Detect which cell encompasses the target text, then output its (X, Y) center coordinate. 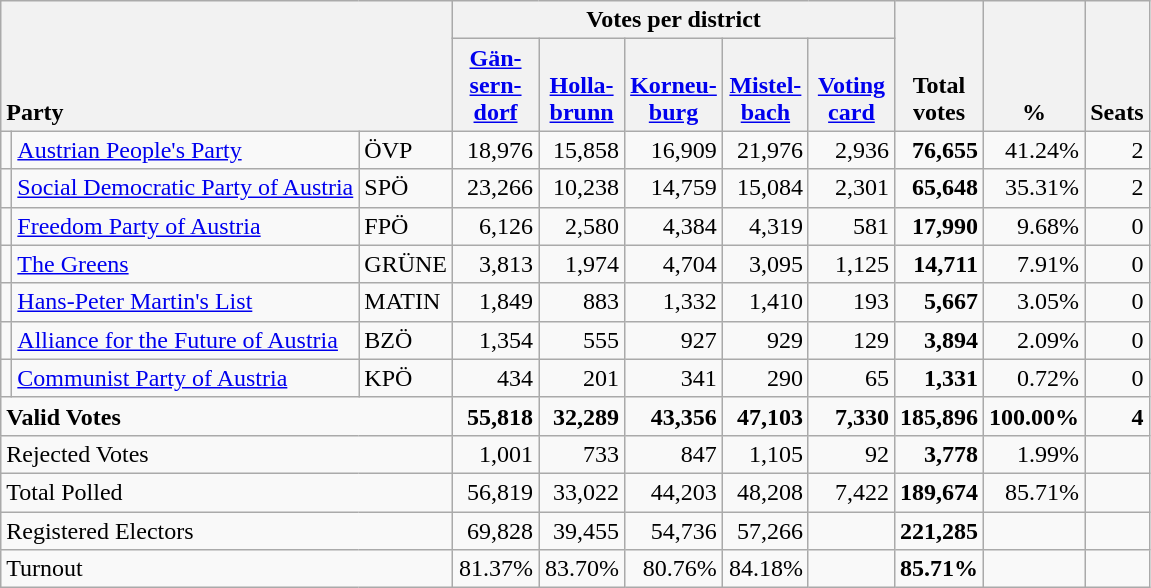
The Greens (186, 264)
Seats (1117, 66)
129 (851, 340)
733 (582, 454)
1,974 (582, 264)
Registered Electors (227, 531)
Valid Votes (227, 416)
% (1034, 66)
Korneu-burg (674, 85)
927 (674, 340)
15,858 (582, 150)
Freedom Party of Austria (186, 226)
21,976 (765, 150)
GRÜNE (406, 264)
48,208 (765, 492)
69,828 (496, 531)
35.31% (1034, 188)
81.37% (496, 569)
Totalvotes (938, 66)
56,819 (496, 492)
55,818 (496, 416)
221,285 (938, 531)
Communist Party of Austria (186, 378)
0.72% (1034, 378)
7,422 (851, 492)
7,330 (851, 416)
193 (851, 302)
KPÖ (406, 378)
3,813 (496, 264)
6,126 (496, 226)
47,103 (765, 416)
92 (851, 454)
341 (674, 378)
7.91% (1034, 264)
883 (582, 302)
BZÖ (406, 340)
65,648 (938, 188)
33,022 (582, 492)
1,849 (496, 302)
32,289 (582, 416)
39,455 (582, 531)
1,331 (938, 378)
57,266 (765, 531)
3.05% (1034, 302)
9.68% (1034, 226)
SPÖ (406, 188)
555 (582, 340)
847 (674, 454)
2,580 (582, 226)
76,655 (938, 150)
Social Democratic Party of Austria (186, 188)
Austrian People's Party (186, 150)
84.18% (765, 569)
4 (1117, 416)
54,736 (674, 531)
Votingcard (851, 85)
16,909 (674, 150)
43,356 (674, 416)
3,095 (765, 264)
2,301 (851, 188)
185,896 (938, 416)
65 (851, 378)
Alliance for the Future of Austria (186, 340)
100.00% (1034, 416)
Holla-brunn (582, 85)
15,084 (765, 188)
FPÖ (406, 226)
83.70% (582, 569)
Hans-Peter Martin's List (186, 302)
44,203 (674, 492)
4,319 (765, 226)
4,704 (674, 264)
14,759 (674, 188)
201 (582, 378)
1,410 (765, 302)
ÖVP (406, 150)
14,711 (938, 264)
5,667 (938, 302)
10,238 (582, 188)
929 (765, 340)
Total Polled (227, 492)
3,894 (938, 340)
1,105 (765, 454)
1.99% (1034, 454)
Rejected Votes (227, 454)
1,332 (674, 302)
581 (851, 226)
MATIN (406, 302)
2.09% (1034, 340)
1,354 (496, 340)
1,001 (496, 454)
23,266 (496, 188)
Mistel-bach (765, 85)
41.24% (1034, 150)
1,125 (851, 264)
Gän-sern-dorf (496, 85)
189,674 (938, 492)
290 (765, 378)
Votes per district (674, 20)
Turnout (227, 569)
80.76% (674, 569)
3,778 (938, 454)
Party (227, 66)
4,384 (674, 226)
434 (496, 378)
18,976 (496, 150)
2,936 (851, 150)
17,990 (938, 226)
